Provide the (X, Y) coordinate of the cell's center where the given text is located.  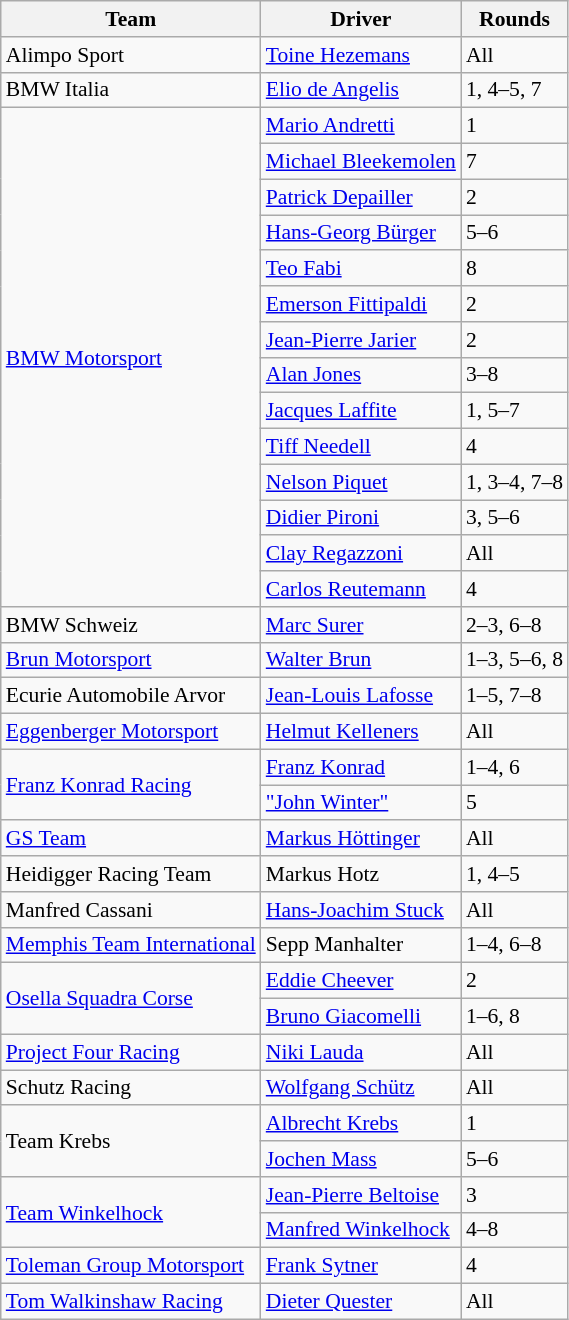
Albrecht Krebs (361, 1124)
Memphis Team International (131, 945)
Eddie Cheever (361, 981)
Franz Konrad (361, 767)
1–4, 6 (514, 767)
1–4, 6–8 (514, 945)
Team (131, 19)
Hans-Joachim Stuck (361, 910)
Emerson Fittipaldi (361, 304)
Marc Surer (361, 625)
7 (514, 162)
1, 3–4, 7–8 (514, 482)
Niki Lauda (361, 1052)
Osella Squadra Corse (131, 998)
Project Four Racing (131, 1052)
3, 5–6 (514, 518)
Brun Motorsport (131, 660)
1, 5–7 (514, 411)
BMW Italia (131, 90)
1, 4–5 (514, 874)
Sepp Manhalter (361, 945)
Heidigger Racing Team (131, 874)
Frank Sytner (361, 1266)
Driver (361, 19)
Jean-Pierre Jarier (361, 340)
8 (514, 269)
Jean-Pierre Beltoise (361, 1195)
3–8 (514, 375)
Alan Jones (361, 375)
Team Krebs (131, 1142)
Carlos Reutemann (361, 589)
Tiff Needell (361, 447)
Wolfgang Schütz (361, 1088)
Clay Regazzoni (361, 554)
Tom Walkinshaw Racing (131, 1302)
Markus Hotz (361, 874)
"John Winter" (361, 803)
Michael Bleekemolen (361, 162)
Markus Höttinger (361, 839)
Teo Fabi (361, 269)
3 (514, 1195)
1–6, 8 (514, 1017)
Manfred Cassani (131, 910)
Elio de Angelis (361, 90)
Team Winkelhock (131, 1212)
Nelson Piquet (361, 482)
Franz Konrad Racing (131, 784)
BMW Schweiz (131, 625)
Jochen Mass (361, 1159)
Manfred Winkelhock (361, 1230)
2–3, 6–8 (514, 625)
Jacques Laffite (361, 411)
Patrick Depailler (361, 197)
BMW Motorsport (131, 358)
Walter Brun (361, 660)
GS Team (131, 839)
5 (514, 803)
4–8 (514, 1230)
1–3, 5–6, 8 (514, 660)
Jean-Louis Lafosse (361, 696)
Ecurie Automobile Arvor (131, 696)
1–5, 7–8 (514, 696)
Bruno Giacomelli (361, 1017)
Mario Andretti (361, 126)
Helmut Kelleners (361, 732)
Alimpo Sport (131, 55)
Dieter Quester (361, 1302)
Rounds (514, 19)
Toleman Group Motorsport (131, 1266)
1, 4–5, 7 (514, 90)
Eggenberger Motorsport (131, 732)
Toine Hezemans (361, 55)
Schutz Racing (131, 1088)
Hans-Georg Bürger (361, 233)
Didier Pironi (361, 518)
